Identify which cell holds the provided text, then report its (x, y) central coordinate. 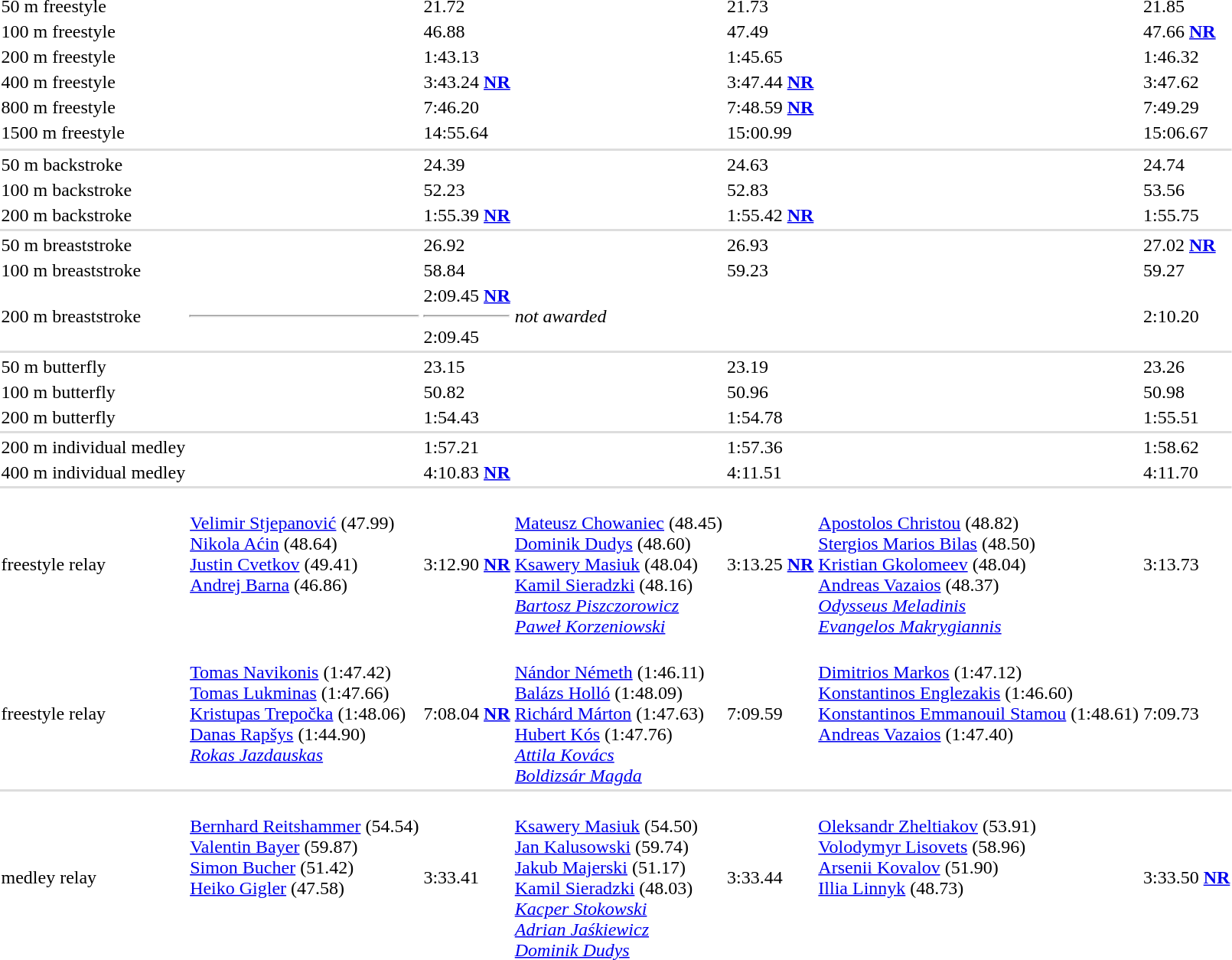
1:45.65 (770, 57)
50.96 (770, 392)
1500 m freestyle (93, 132)
24.74 (1186, 165)
Dimitrios Markos (1:47.12)Konstantinos Englezakis (1:46.60)Konstantinos Emmanouil Stamou (1:48.61)Andreas Vazaios (1:47.40) (979, 713)
200 m butterfly (93, 417)
7:46.20 (467, 107)
7:48.59 NR (770, 107)
200 m individual medley (93, 447)
59.27 (1186, 270)
400 m freestyle (93, 82)
800 m freestyle (93, 107)
47.66 NR (1186, 31)
50.98 (1186, 392)
Mateusz Chowaniec (48.45)Dominik Dudys (48.60)Ksawery Masiuk (48.04)Kamil Sieradzki (48.16)Bartosz PiszczorowiczPaweł Korzeniowski (618, 564)
7:08.04 NR (467, 713)
1:54.43 (467, 417)
46.88 (467, 31)
2:09.45 NR2:09.45 (467, 316)
2:10.20 (1186, 316)
1:46.32 (1186, 57)
Nándor Németh (1:46.11)Balázs Holló (1:48.09)Richárd Márton (1:47.63)Hubert Kós (1:47.76)Attila KovácsBoldizsár Magda (618, 713)
3:47.44 NR (770, 82)
4:10.83 NR (467, 472)
15:00.99 (770, 132)
59.23 (770, 270)
1:55.39 NR (467, 215)
7:09.73 (1186, 713)
3:47.62 (1186, 82)
not awarded (664, 316)
1:57.21 (467, 447)
4:11.51 (770, 472)
52.23 (467, 190)
200 m freestyle (93, 57)
50 m butterfly (93, 367)
100 m butterfly (93, 392)
1:43.13 (467, 57)
7:09.59 (770, 713)
14:55.64 (467, 132)
1:54.78 (770, 417)
1:55.42 NR (770, 215)
3:13.25 NR (770, 564)
27.02 NR (1186, 245)
24.39 (467, 165)
100 m freestyle (93, 31)
47.49 (770, 31)
3:13.73 (1186, 564)
50 m backstroke (93, 165)
1:57.36 (770, 447)
50 m breaststroke (93, 245)
3:43.24 NR (467, 82)
23.15 (467, 367)
58.84 (467, 270)
53.56 (1186, 190)
50.82 (467, 392)
7:49.29 (1186, 107)
100 m breaststroke (93, 270)
52.83 (770, 190)
Tomas Navikonis (1:47.42)Tomas Lukminas (1:47.66)Kristupas Trepočka (1:48.06)Danas Rapšys (1:44.90)Rokas Jazdauskas (305, 713)
200 m breaststroke (93, 316)
3:12.90 NR (467, 564)
24.63 (770, 165)
Apostolos Christou (48.82)Stergios Marios Bilas (48.50)Kristian Gkolomeev (48.04)Andreas Vazaios (48.37)Odysseus MeladinisEvangelos Makrygiannis (979, 564)
15:06.67 (1186, 132)
100 m backstroke (93, 190)
1:58.62 (1186, 447)
1:55.51 (1186, 417)
26.93 (770, 245)
23.19 (770, 367)
23.26 (1186, 367)
200 m backstroke (93, 215)
Velimir Stjepanović (47.99)Nikola Aćin (48.64)Justin Cvetkov (49.41)Andrej Barna (46.86) (305, 564)
1:55.75 (1186, 215)
400 m individual medley (93, 472)
4:11.70 (1186, 472)
26.92 (467, 245)
